Scan for the cell matching the given text and deliver its [x, y] coordinate at center. 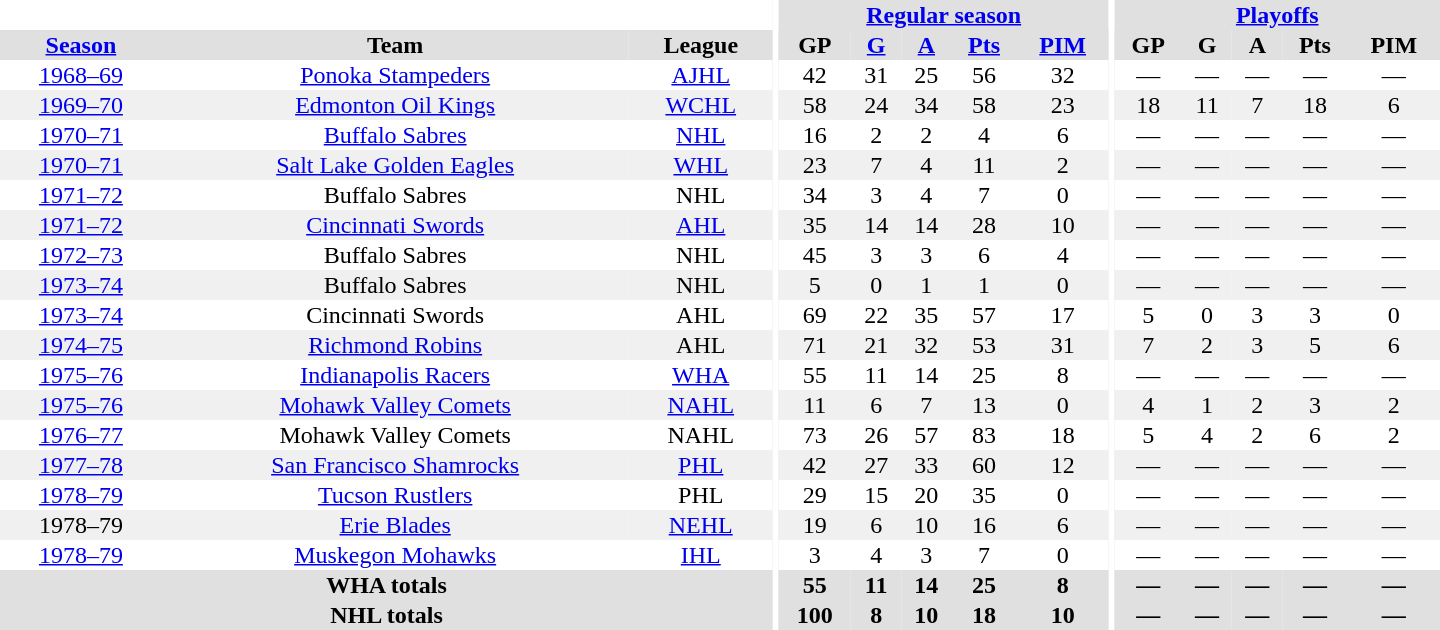
Team [396, 45]
Richmond Robins [396, 345]
1969–70 [81, 105]
WHL [701, 165]
20 [926, 495]
WHA totals [386, 585]
12 [1063, 465]
WHA [701, 375]
15 [876, 495]
1972–73 [81, 255]
NHL totals [386, 615]
IHL [701, 555]
Season [81, 45]
WCHL [701, 105]
56 [984, 75]
1977–78 [81, 465]
Ponoka Stampeders [396, 75]
83 [984, 435]
Tucson Rustlers [396, 495]
Erie Blades [396, 525]
Regular season [944, 15]
33 [926, 465]
NEHL [701, 525]
Indianapolis Racers [396, 375]
1968–69 [81, 75]
17 [1063, 315]
Playoffs [1277, 15]
League [701, 45]
Salt Lake Golden Eagles [396, 165]
13 [984, 405]
22 [876, 315]
26 [876, 435]
28 [984, 225]
100 [816, 615]
San Francisco Shamrocks [396, 465]
53 [984, 345]
73 [816, 435]
27 [876, 465]
AJHL [701, 75]
Muskegon Mohawks [396, 555]
21 [876, 345]
19 [816, 525]
69 [816, 315]
45 [816, 255]
Edmonton Oil Kings [396, 105]
1976–77 [81, 435]
60 [984, 465]
71 [816, 345]
1974–75 [81, 345]
29 [816, 495]
24 [876, 105]
